Scan for the cell matching the given text and deliver its [x, y] coordinate at center. 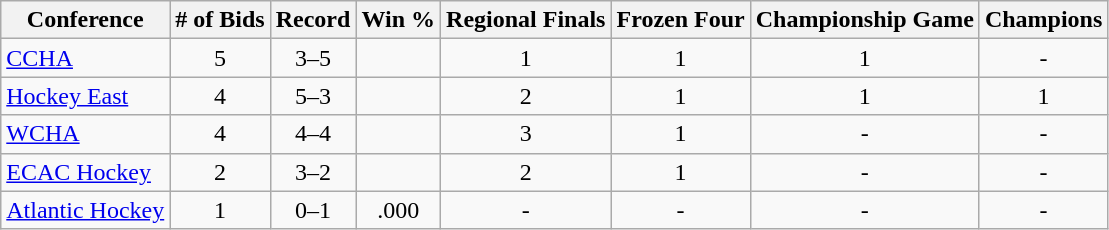
Frozen Four [680, 20]
ECAC Hockey [86, 172]
Championship Game [864, 20]
Regional Finals [526, 20]
Hockey East [86, 96]
# of Bids [220, 20]
Champions [1043, 20]
WCHA [86, 134]
4–4 [313, 134]
.000 [398, 210]
0–1 [313, 210]
3 [526, 134]
5–3 [313, 96]
Win % [398, 20]
5 [220, 58]
CCHA [86, 58]
3–2 [313, 172]
Atlantic Hockey [86, 210]
3–5 [313, 58]
Record [313, 20]
Conference [86, 20]
